Pinpoint the cell where the given text exists, returning its [x, y] midpoint coordinate. 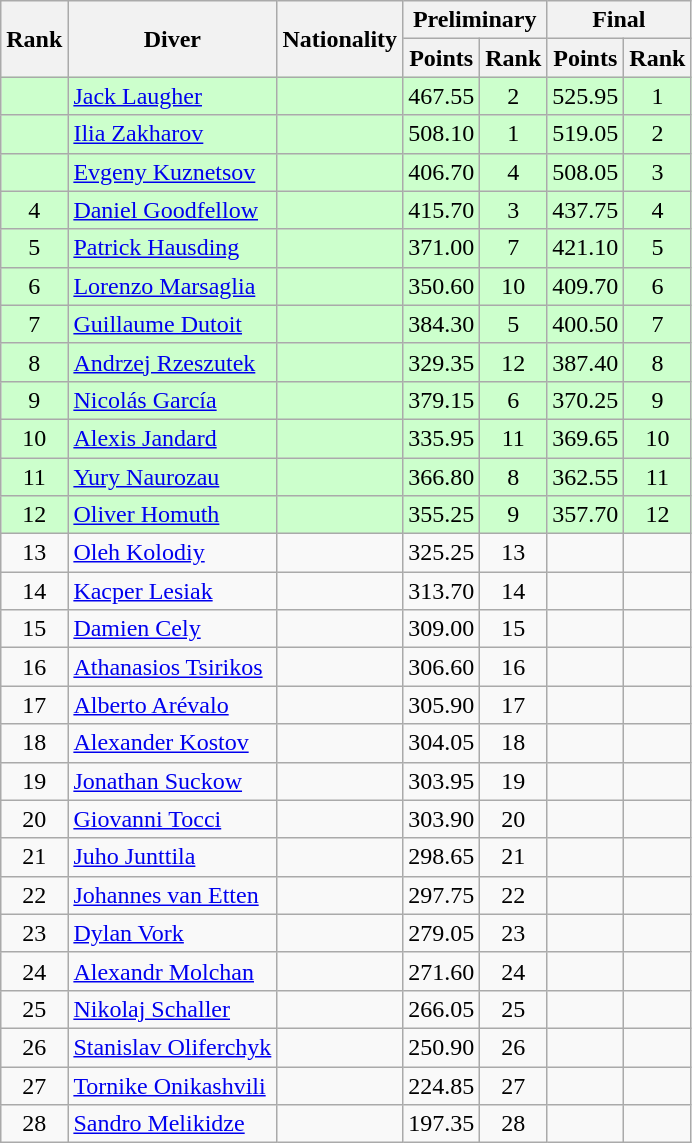
Nikolaj Schaller [172, 1009]
519.05 [586, 134]
508.05 [586, 172]
304.05 [442, 743]
366.80 [442, 477]
415.70 [442, 210]
197.35 [442, 1124]
Oleh Kolodiy [172, 553]
Daniel Goodfellow [172, 210]
Tornike Onikashvili [172, 1085]
Guillaume Dutoit [172, 324]
355.25 [442, 515]
Nationality [340, 39]
370.25 [586, 400]
297.75 [442, 895]
305.90 [442, 705]
Alexander Kostov [172, 743]
409.70 [586, 286]
Jack Laugher [172, 96]
Juho Junttila [172, 857]
421.10 [586, 248]
508.10 [442, 134]
Diver [172, 39]
350.60 [442, 286]
Alexandr Molchan [172, 971]
309.00 [442, 629]
Preliminary [475, 20]
303.90 [442, 819]
313.70 [442, 591]
Patrick Hausding [172, 248]
Jonathan Suckow [172, 781]
Dylan Vork [172, 933]
Yury Naurozau [172, 477]
357.70 [586, 515]
303.95 [442, 781]
437.75 [586, 210]
Ilia Zakharov [172, 134]
362.55 [586, 477]
384.30 [442, 324]
Damien Cely [172, 629]
379.15 [442, 400]
525.95 [586, 96]
387.40 [586, 362]
467.55 [442, 96]
Nicolás García [172, 400]
279.05 [442, 933]
406.70 [442, 172]
Johannes van Etten [172, 895]
266.05 [442, 1009]
Athanasios Tsirikos [172, 667]
224.85 [442, 1085]
271.60 [442, 971]
371.00 [442, 248]
Lorenzo Marsaglia [172, 286]
Kacper Lesiak [172, 591]
400.50 [586, 324]
Alberto Arévalo [172, 705]
298.65 [442, 857]
329.35 [442, 362]
369.65 [586, 438]
306.60 [442, 667]
250.90 [442, 1047]
Evgeny Kuznetsov [172, 172]
Final [619, 20]
Sandro Melikidze [172, 1124]
Giovanni Tocci [172, 819]
Stanislav Oliferchyk [172, 1047]
Oliver Homuth [172, 515]
Alexis Jandard [172, 438]
Andrzej Rzeszutek [172, 362]
335.95 [442, 438]
325.25 [442, 553]
